From the cell containing the given text, extract its center point as [X, Y] coordinate. 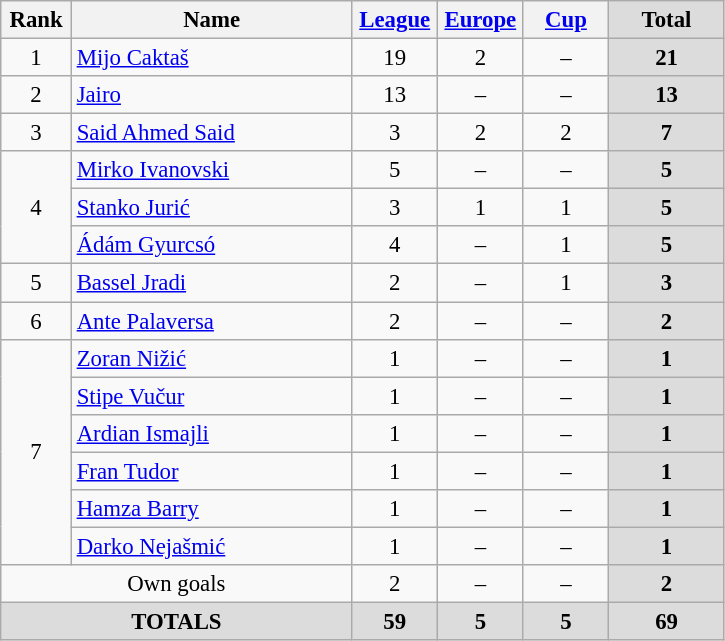
Darko Nejašmić [212, 546]
Said Ahmed Said [212, 133]
Total [667, 20]
Stanko Jurić [212, 208]
Own goals [176, 584]
59 [395, 621]
Mijo Caktaš [212, 58]
Stipe Vučur [212, 396]
Fran Tudor [212, 471]
21 [667, 58]
Bassel Jradi [212, 283]
Ante Palaversa [212, 321]
Jairo [212, 95]
6 [36, 321]
Ádám Gyurcsó [212, 245]
69 [667, 621]
Mirko Ivanovski [212, 170]
19 [395, 58]
TOTALS [176, 621]
Zoran Nižić [212, 358]
Rank [36, 20]
Cup [566, 20]
Hamza Barry [212, 509]
Name [212, 20]
League [395, 20]
Ardian Ismajli [212, 433]
Europe [481, 20]
